Locate the cell with the specified text and output its (X, Y) center coordinate. 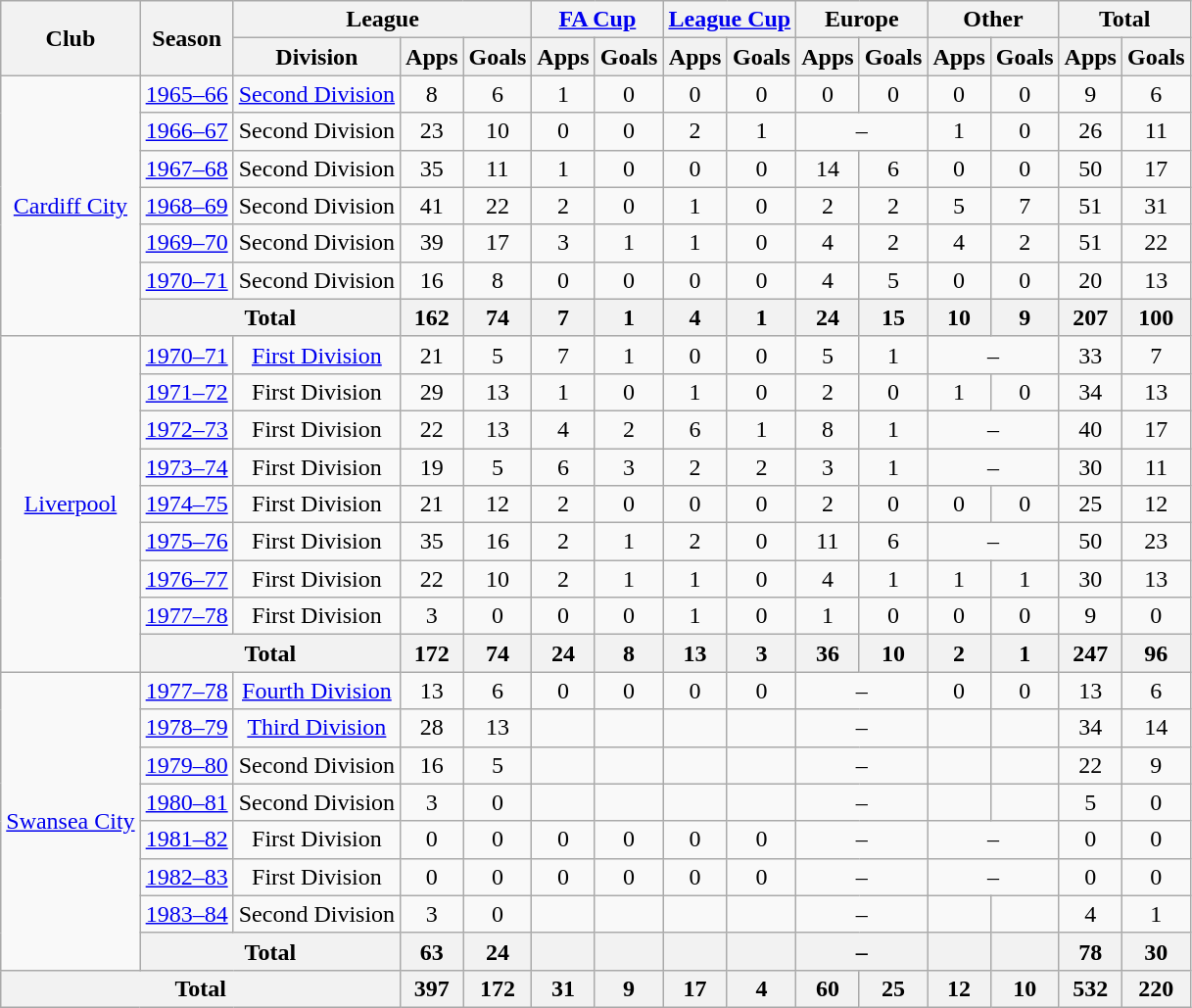
Europe (862, 20)
1966–67 (186, 131)
19 (432, 467)
78 (1090, 951)
220 (1156, 988)
1969–70 (186, 243)
1982–83 (186, 877)
36 (828, 653)
162 (432, 317)
247 (1090, 653)
41 (432, 206)
63 (432, 951)
Cardiff City (71, 206)
1980–81 (186, 802)
FA Cup (597, 20)
96 (1156, 653)
60 (828, 988)
1975–76 (186, 542)
1974–75 (186, 504)
1972–73 (186, 429)
1979–80 (186, 765)
207 (1090, 317)
1968–69 (186, 206)
26 (1090, 131)
397 (432, 988)
1973–74 (186, 467)
29 (432, 392)
Season (186, 38)
Other (993, 20)
Third Division (316, 728)
1971–72 (186, 392)
532 (1090, 988)
League Cup (730, 20)
1965–66 (186, 94)
28 (432, 728)
Division (316, 57)
1978–79 (186, 728)
1981–82 (186, 840)
20 (1090, 280)
League (382, 20)
100 (1156, 317)
15 (893, 317)
33 (1090, 355)
1983–84 (186, 914)
Club (71, 38)
40 (1090, 429)
Fourth Division (316, 691)
Liverpool (71, 504)
1967–68 (186, 168)
Swansea City (71, 821)
1976–77 (186, 579)
39 (432, 243)
